Return [X, Y] of the center of cell containing provided text 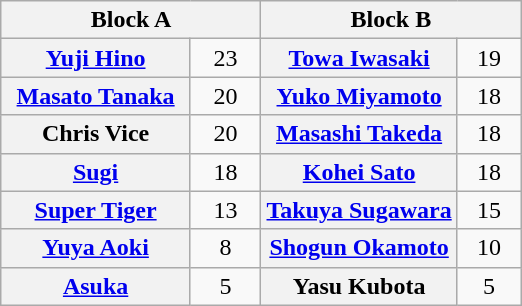
Kohei Sato [359, 172]
Masato Tanaka [96, 96]
15 [489, 210]
8 [226, 248]
Masashi Takeda [359, 134]
19 [489, 58]
Shogun Okamoto [359, 248]
Block B [391, 20]
Asuka [96, 286]
Chris Vice [96, 134]
Block A [131, 20]
Yuya Aoki [96, 248]
Yuji Hino [96, 58]
10 [489, 248]
Yuko Miyamoto [359, 96]
Towa Iwasaki [359, 58]
13 [226, 210]
Sugi [96, 172]
23 [226, 58]
Yasu Kubota [359, 286]
Takuya Sugawara [359, 210]
Super Tiger [96, 210]
